Provide the [x, y] coordinate of the cell's center where the given text is located.  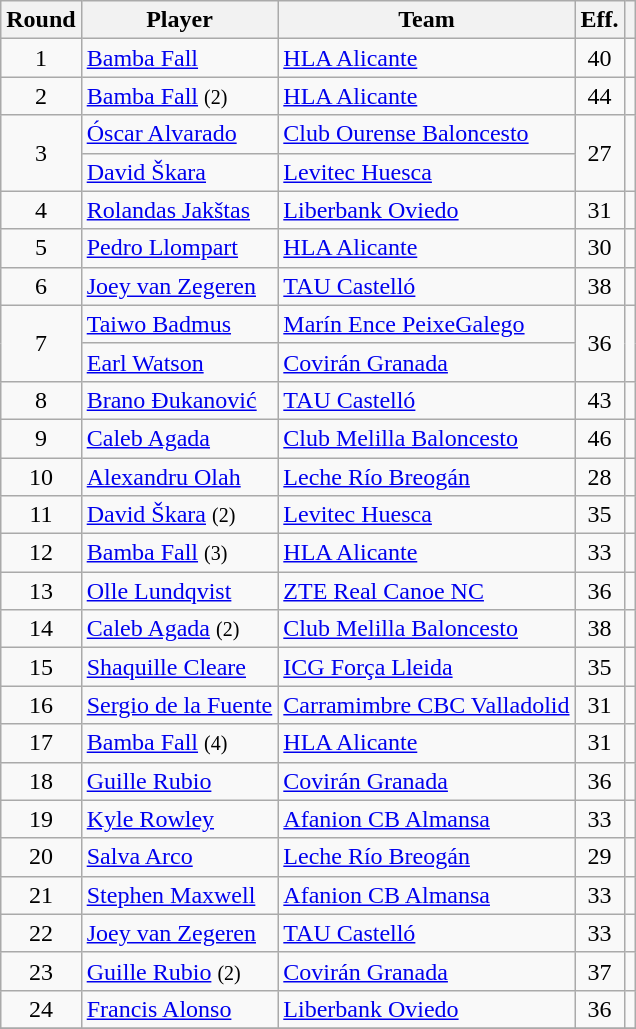
23 [41, 971]
24 [41, 1009]
43 [600, 400]
Shaquille Cleare [180, 667]
18 [41, 781]
8 [41, 400]
Player [180, 20]
Team [426, 20]
Alexandru Olah [180, 477]
6 [41, 286]
Pedro Llompart [180, 248]
Taiwo Badmus [180, 324]
14 [41, 629]
Salva Arco [180, 857]
Sergio de la Fuente [180, 705]
46 [600, 438]
Francis Alonso [180, 1009]
Olle Lundqvist [180, 591]
ICG Força Lleida [426, 667]
Caleb Agada (2) [180, 629]
Rolandas Jakštas [180, 210]
16 [41, 705]
Carramimbre CBC Valladolid [426, 705]
40 [600, 58]
10 [41, 477]
Round [41, 20]
Bamba Fall (4) [180, 743]
7 [41, 343]
2 [41, 96]
12 [41, 553]
37 [600, 971]
1 [41, 58]
ZTE Real Canoe NC [426, 591]
15 [41, 667]
David Škara [180, 172]
Óscar Alvarado [180, 134]
Bamba Fall [180, 58]
Kyle Rowley [180, 819]
Eff. [600, 20]
11 [41, 515]
20 [41, 857]
17 [41, 743]
19 [41, 819]
David Škara (2) [180, 515]
29 [600, 857]
Stephen Maxwell [180, 895]
27 [600, 153]
Earl Watson [180, 362]
Guille Rubio (2) [180, 971]
Guille Rubio [180, 781]
44 [600, 96]
Marín Ence PeixeGalego [426, 324]
30 [600, 248]
13 [41, 591]
Brano Đukanović [180, 400]
4 [41, 210]
Bamba Fall (2) [180, 96]
Caleb Agada [180, 438]
28 [600, 477]
5 [41, 248]
9 [41, 438]
21 [41, 895]
Bamba Fall (3) [180, 553]
22 [41, 933]
3 [41, 153]
Club Ourense Baloncesto [426, 134]
